Identify which cell holds the provided text, then report its [x, y] central coordinate. 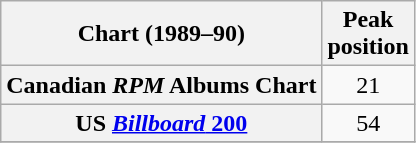
US Billboard 200 [162, 123]
Peakposition [368, 34]
21 [368, 85]
Chart (1989–90) [162, 34]
54 [368, 123]
Canadian RPM Albums Chart [162, 85]
